Locate the cell with the specified text and output its [X, Y] center coordinate. 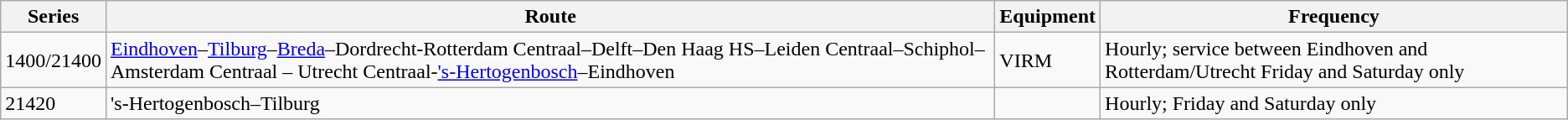
's-Hertogenbosch–Tilburg [549, 103]
VIRM [1048, 60]
Equipment [1048, 17]
21420 [54, 103]
Frequency [1334, 17]
Series [54, 17]
Hourly; Friday and Saturday only [1334, 103]
1400/21400 [54, 60]
Route [549, 17]
Hourly; service between Eindhoven and Rotterdam/Utrecht Friday and Saturday only [1334, 60]
